Capture the cell that displays the provided text and extract its (X, Y) central coordinate. 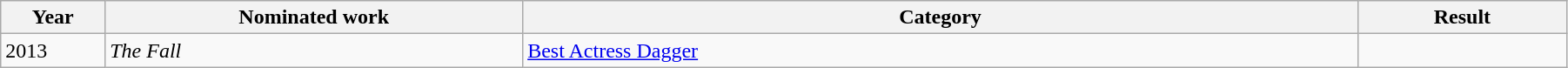
Category (941, 17)
Result (1462, 17)
Best Actress Dagger (941, 51)
2013 (53, 51)
The Fall (314, 51)
Nominated work (314, 17)
Year (53, 17)
